Return (x, y) of the center of cell containing provided text 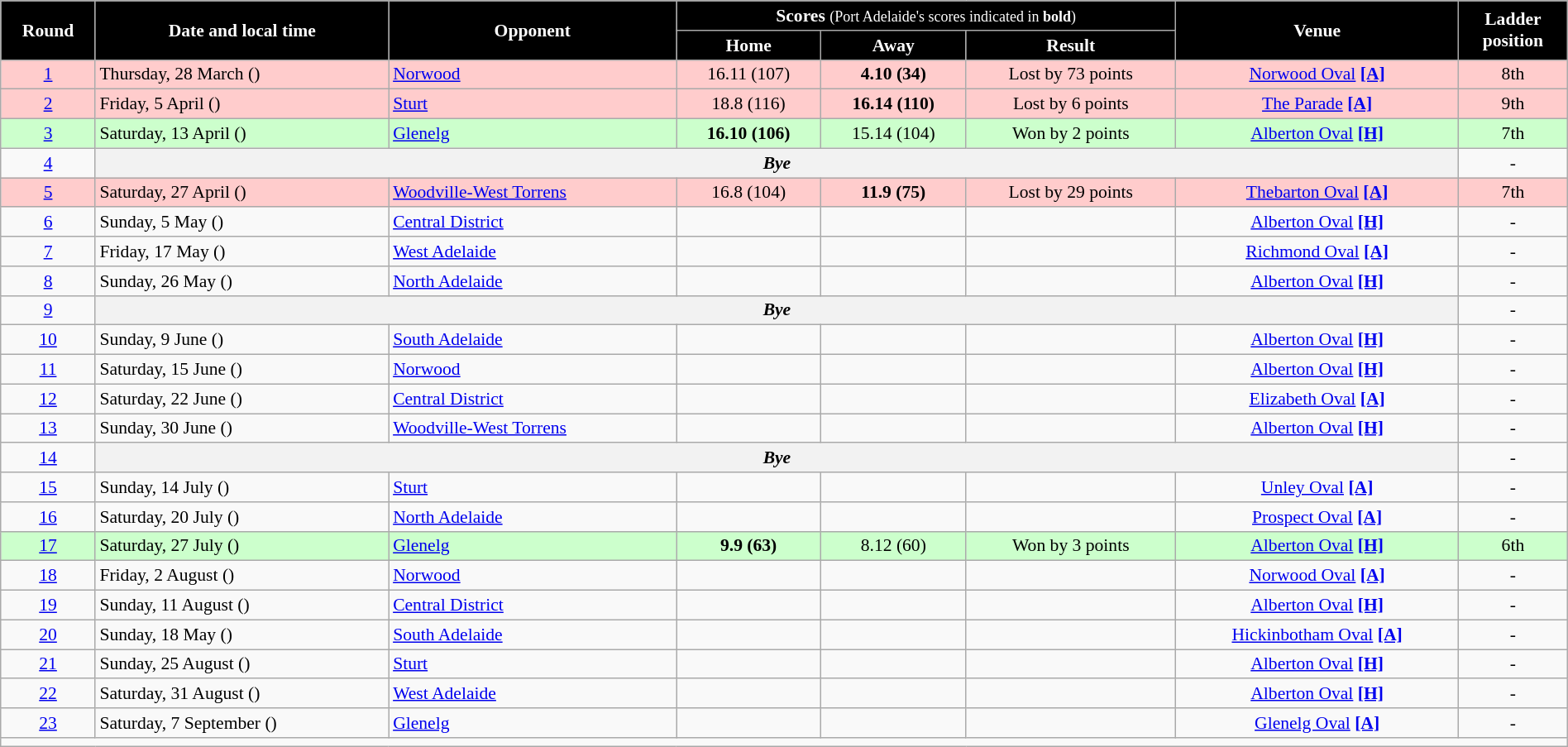
11.9 (75) (893, 193)
Unley Oval [A] (1317, 487)
Hickinbotham Oval [A] (1317, 634)
Sunday, 26 May () (241, 281)
Elizabeth Oval [A] (1317, 399)
21 (48, 664)
Thebarton Oval [A] (1317, 193)
15 (48, 487)
Friday, 2 August () (241, 576)
Friday, 5 April () (241, 104)
17 (48, 546)
15.14 (104) (893, 134)
Opponent (533, 30)
18.8 (116) (749, 104)
Result (1071, 45)
Scores (Port Adelaide's scores indicated in bold) (926, 16)
Sunday, 5 May () (241, 223)
Saturday, 27 July () (241, 546)
2 (48, 104)
Friday, 17 May () (241, 251)
22 (48, 694)
16.11 (107) (749, 74)
Sunday, 25 August () (241, 664)
Sunday, 11 August () (241, 606)
11 (48, 370)
Saturday, 22 June () (241, 399)
1 (48, 74)
Saturday, 15 June () (241, 370)
4.10 (34) (893, 74)
Lost by 73 points (1071, 74)
Saturday, 20 July () (241, 517)
18 (48, 576)
9 (48, 310)
Saturday, 7 September () (241, 723)
Ladderposition (1513, 30)
Away (893, 45)
8th (1513, 74)
12 (48, 399)
6 (48, 223)
8.12 (60) (893, 546)
13 (48, 429)
The Parade [A] (1317, 104)
20 (48, 634)
8 (48, 281)
Glenelg Oval [A] (1317, 723)
Home (749, 45)
7 (48, 251)
14 (48, 458)
Lost by 29 points (1071, 193)
16.10 (106) (749, 134)
23 (48, 723)
Round (48, 30)
19 (48, 606)
3 (48, 134)
Saturday, 31 August () (241, 694)
Date and local time (241, 30)
Sunday, 30 June () (241, 429)
Prospect Oval [A] (1317, 517)
Sunday, 18 May () (241, 634)
Sunday, 9 June () (241, 340)
6th (1513, 546)
16.14 (110) (893, 104)
Sunday, 14 July () (241, 487)
9.9 (63) (749, 546)
Won by 3 points (1071, 546)
Saturday, 27 April () (241, 193)
Richmond Oval [A] (1317, 251)
16.8 (104) (749, 193)
5 (48, 193)
10 (48, 340)
Won by 2 points (1071, 134)
Venue (1317, 30)
Saturday, 13 April () (241, 134)
16 (48, 517)
Thursday, 28 March () (241, 74)
9th (1513, 104)
Lost by 6 points (1071, 104)
4 (48, 163)
